Return the [x, y] coordinate for the center point of the cell that contains the specified text.  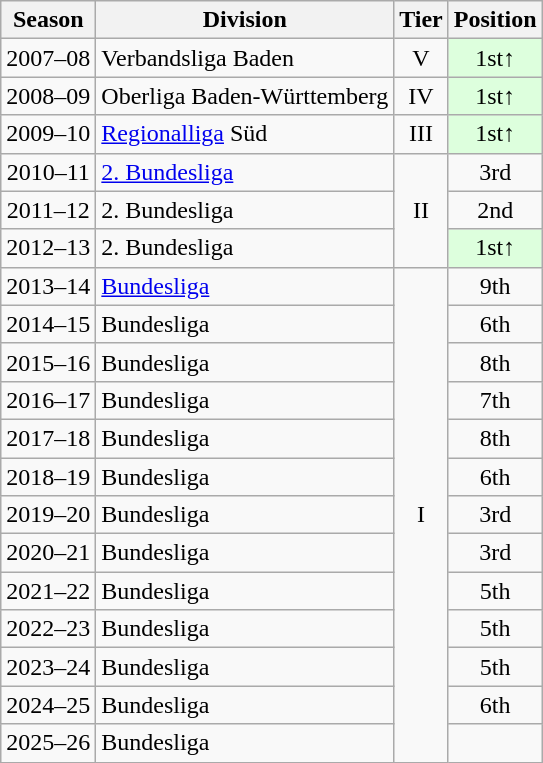
Division [245, 20]
2013–14 [48, 286]
2025–26 [48, 743]
2009–10 [48, 134]
2021–22 [48, 591]
2019–20 [48, 515]
V [422, 58]
2011–12 [48, 210]
2014–15 [48, 324]
2022–23 [48, 629]
2023–24 [48, 667]
7th [495, 400]
2nd [495, 210]
2024–25 [48, 705]
2010–11 [48, 172]
Season [48, 20]
2018–19 [48, 477]
Regionalliga Süd [245, 134]
Position [495, 20]
Oberliga Baden-Württemberg [245, 96]
2012–13 [48, 248]
Tier [422, 20]
9th [495, 286]
2007–08 [48, 58]
III [422, 134]
IV [422, 96]
2016–17 [48, 400]
2008–09 [48, 96]
2015–16 [48, 362]
Verbandsliga Baden [245, 58]
II [422, 210]
2017–18 [48, 438]
I [422, 514]
2020–21 [48, 553]
